Find where the given text appears and provide that cell's center as (X, Y) coordinate. 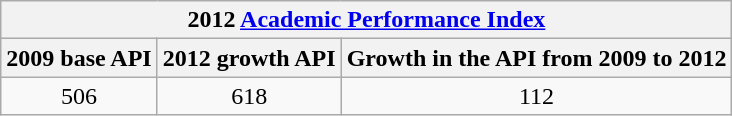
618 (249, 96)
506 (79, 96)
Growth in the API from 2009 to 2012 (536, 58)
112 (536, 96)
2012 growth API (249, 58)
2012 Academic Performance Index (366, 20)
2009 base API (79, 58)
